Output the [x, y] coordinate of the center of the cell containing the given text.  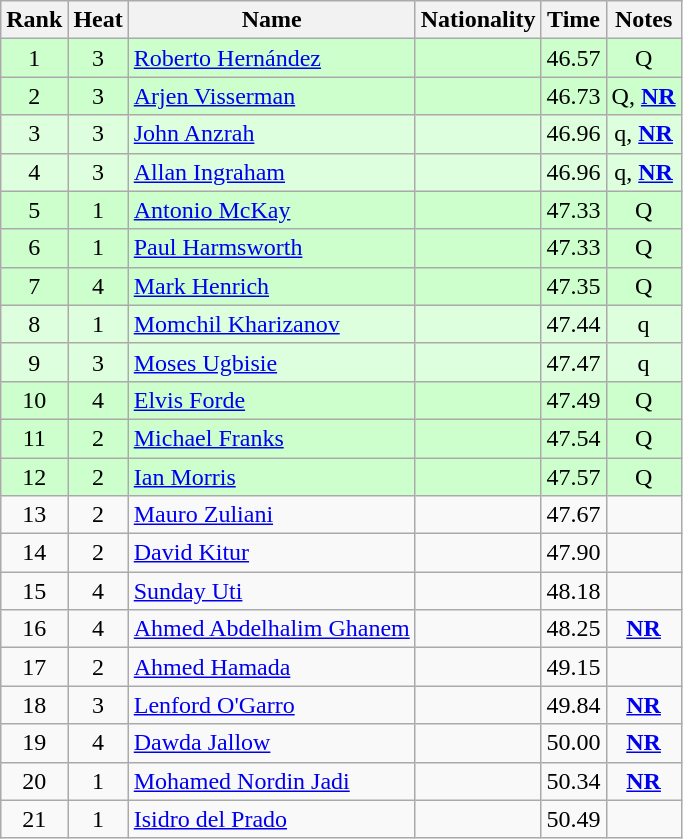
5 [34, 210]
47.47 [574, 362]
Moses Ugbisie [272, 362]
6 [34, 248]
Elvis Forde [272, 400]
16 [34, 629]
8 [34, 324]
Lenford O'Garro [272, 705]
19 [34, 743]
Paul Harmsworth [272, 248]
20 [34, 781]
47.90 [574, 553]
Mauro Zuliani [272, 515]
Antonio McKay [272, 210]
Ahmed Abdelhalim Ghanem [272, 629]
14 [34, 553]
48.18 [574, 591]
21 [34, 819]
15 [34, 591]
Mohamed Nordin Jadi [272, 781]
10 [34, 400]
Ahmed Hamada [272, 667]
46.73 [574, 96]
47.35 [574, 286]
Isidro del Prado [272, 819]
Roberto Hernández [272, 58]
Nationality [478, 20]
50.49 [574, 819]
47.49 [574, 400]
Dawda Jallow [272, 743]
Notes [644, 20]
Name [272, 20]
Arjen Visserman [272, 96]
17 [34, 667]
John Anzrah [272, 134]
Rank [34, 20]
Momchil Kharizanov [272, 324]
Heat [98, 20]
12 [34, 477]
Mark Henrich [272, 286]
47.54 [574, 438]
Allan Ingraham [272, 172]
47.57 [574, 477]
48.25 [574, 629]
49.15 [574, 667]
18 [34, 705]
50.34 [574, 781]
7 [34, 286]
47.44 [574, 324]
50.00 [574, 743]
49.84 [574, 705]
9 [34, 362]
13 [34, 515]
Q, NR [644, 96]
11 [34, 438]
Time [574, 20]
46.57 [574, 58]
Ian Morris [272, 477]
David Kitur [272, 553]
Michael Franks [272, 438]
47.67 [574, 515]
Sunday Uti [272, 591]
